Pinpoint the cell where the given text exists, returning its [X, Y] midpoint coordinate. 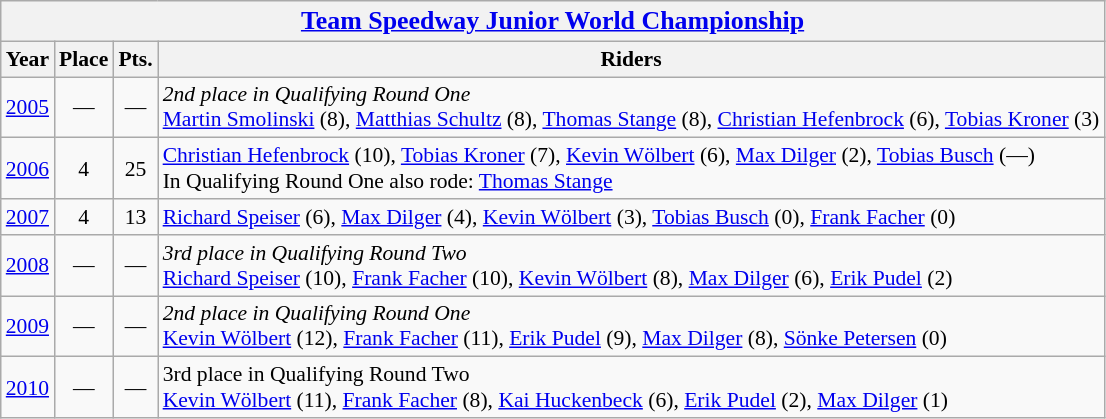
13 [135, 217]
2010 [28, 388]
Team Speedway Junior World Championship [553, 21]
Richard Speiser (6), Max Dilger (4), Kevin Wölbert (3), Tobias Busch (0), Frank Facher (0) [632, 217]
2nd place in Qualifying Round One Kevin Wölbert (12), Frank Facher (11), Erik Pudel (9), Max Dilger (8), Sönke Petersen (0) [632, 326]
Year [28, 59]
Riders [632, 59]
Place [84, 59]
3rd place in Qualifying Round Two Richard Speiser (10), Frank Facher (10), Kevin Wölbert (8), Max Dilger (6), Erik Pudel (2) [632, 266]
25 [135, 168]
2008 [28, 266]
2009 [28, 326]
Christian Hefenbrock (10), Tobias Kroner (7), Kevin Wölbert (6), Max Dilger (2), Tobias Busch (—) In Qualifying Round One also rode: Thomas Stange [632, 168]
3rd place in Qualifying Round Two Kevin Wölbert (11), Frank Facher (8), Kai Huckenbeck (6), Erik Pudel (2), Max Dilger (1) [632, 388]
2005 [28, 108]
2006 [28, 168]
2007 [28, 217]
2nd place in Qualifying Round One Martin Smolinski (8), Matthias Schultz (8), Thomas Stange (8), Christian Hefenbrock (6), Tobias Kroner (3) [632, 108]
Pts. [135, 59]
